Provide the (x, y) coordinate of the cell's center where the given text is located.  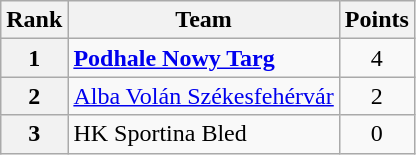
HK Sportina Bled (204, 134)
3 (34, 134)
4 (376, 58)
Rank (34, 20)
Team (204, 20)
Podhale Nowy Targ (204, 58)
1 (34, 58)
0 (376, 134)
Alba Volán Székesfehérvár (204, 96)
Points (376, 20)
